Scan for the cell matching the given text and deliver its [x, y] coordinate at center. 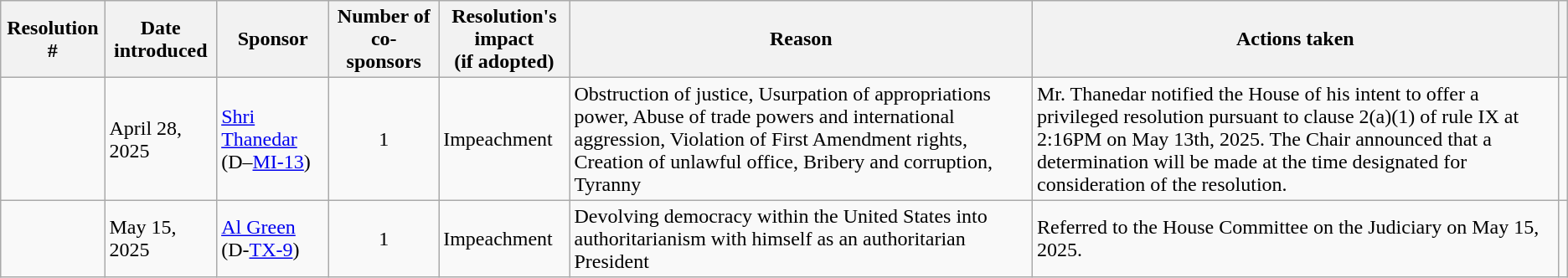
Resolution's impact(if adopted) [504, 39]
Referred to the House Committee on the Judiciary on May 15, 2025. [1295, 239]
Number of co-sponsors [384, 39]
Date introduced [161, 39]
Al Green (D-TX-9) [273, 239]
Devolving democracy within the United States into authoritarianism with himself as an authoritarian President [801, 239]
Actions taken [1295, 39]
Reason [801, 39]
Shri Thanedar (D–MI-13) [273, 139]
Resolution # [53, 39]
April 28, 2025 [161, 139]
Sponsor [273, 39]
May 15, 2025 [161, 239]
